Detect which cell encompasses the target text, then output its [X, Y] center coordinate. 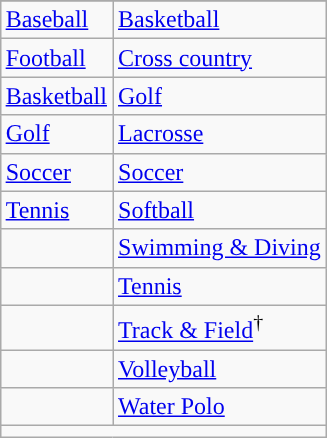
Volleyball [219, 369]
Baseball [56, 20]
Softball [219, 210]
Lacrosse [219, 134]
Track & Field† [219, 328]
Water Polo [219, 407]
Swimming & Diving [219, 248]
Football [56, 58]
Cross country [219, 58]
